Capture the cell that displays the provided text and extract its [x, y] central coordinate. 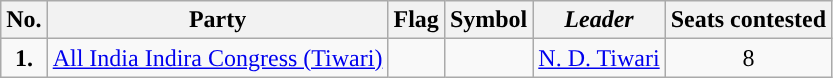
Seats contested [748, 20]
1. [24, 58]
8 [748, 58]
Party [218, 20]
All India Indira Congress (Tiwari) [218, 58]
No. [24, 20]
Flag [416, 20]
Symbol [488, 20]
N. D. Tiwari [599, 58]
Leader [599, 20]
